Pinpoint the cell where the given text exists, returning its (X, Y) midpoint coordinate. 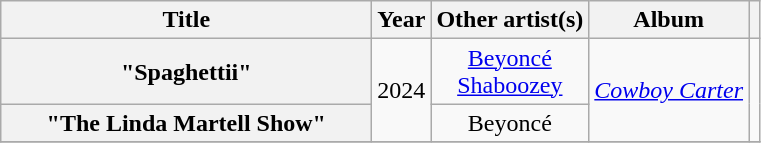
Album (669, 20)
Beyoncé (510, 123)
Title (186, 20)
2024 (402, 90)
"The Linda Martell Show" (186, 123)
BeyoncéShaboozey (510, 72)
Other artist(s) (510, 20)
Year (402, 20)
"Spaghettii" (186, 72)
Cowboy Carter (669, 90)
